Output the (X, Y) coordinate of the center of the cell containing the given text.  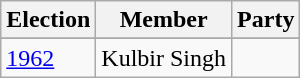
Kulbir Singh (164, 58)
Member (164, 20)
Party (266, 20)
1962 (48, 58)
Election (48, 20)
